Detect which cell encompasses the target text, then output its [x, y] center coordinate. 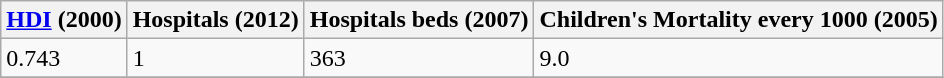
1 [216, 58]
363 [419, 58]
Hospitals beds (2007) [419, 20]
Children's Mortality every 1000 (2005) [738, 20]
Hospitals (2012) [216, 20]
0.743 [64, 58]
HDI (2000) [64, 20]
9.0 [738, 58]
